Return the [x, y] coordinate for the center point of the cell that contains the specified text.  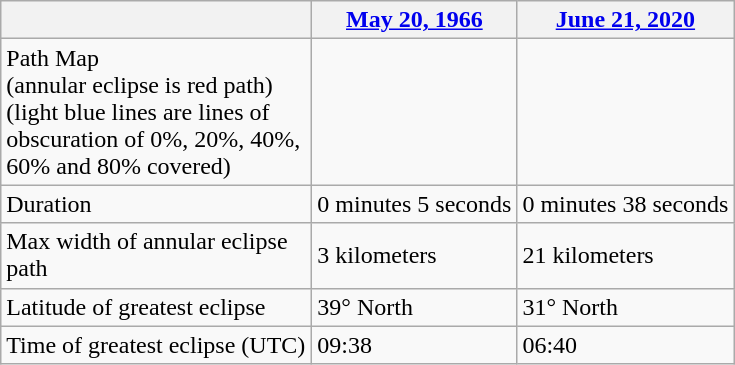
May 20, 1966 [414, 20]
31° North [626, 307]
0 minutes 5 seconds [414, 204]
0 minutes 38 seconds [626, 204]
Latitude of greatest eclipse [156, 307]
39° North [414, 307]
June 21, 2020 [626, 20]
Max width of annular eclipse path [156, 256]
21 kilometers [626, 256]
Duration [156, 204]
Time of greatest eclipse (UTC) [156, 345]
Path Map (annular eclipse is red path)(light blue lines are lines of obscuration of 0%, 20%, 40%, 60% and 80% covered) [156, 112]
06:40 [626, 345]
09:38 [414, 345]
3 kilometers [414, 256]
